Provide the (X, Y) coordinate of the cell's center where the given text is located.  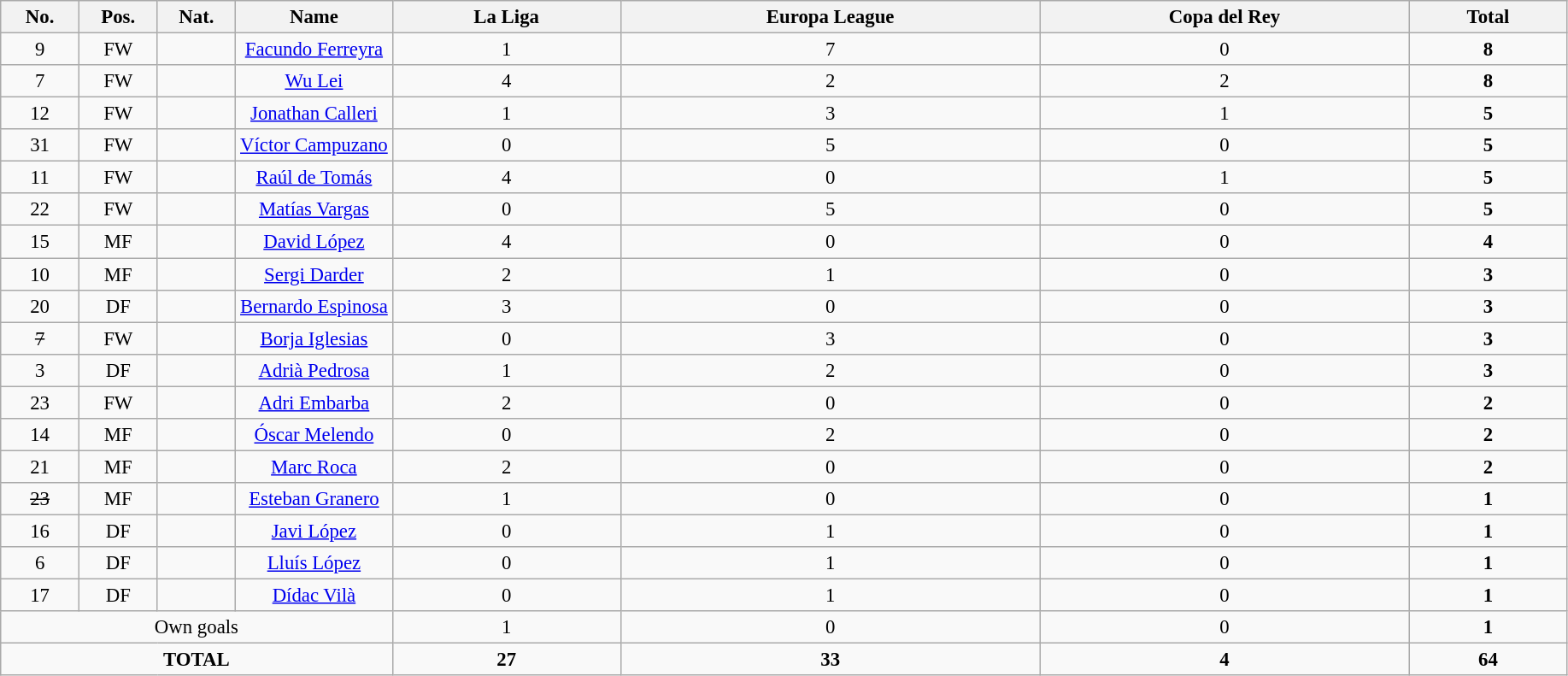
Dídac Vilà (314, 596)
10 (40, 274)
Facundo Ferreyra (314, 50)
Copa del Rey (1224, 17)
Own goals (197, 627)
Marc Roca (314, 467)
21 (40, 467)
Name (314, 17)
Adri Embarba (314, 403)
No. (40, 17)
Matías Vargas (314, 209)
Sergi Darder (314, 274)
Víctor Campuzano (314, 145)
Raúl de Tomás (314, 178)
David López (314, 242)
TOTAL (197, 660)
6 (40, 563)
15 (40, 242)
Pos. (118, 17)
20 (40, 306)
14 (40, 435)
Wu Lei (314, 81)
22 (40, 209)
Javi López (314, 531)
Jonathan Calleri (314, 114)
31 (40, 145)
9 (40, 50)
12 (40, 114)
17 (40, 596)
Total (1489, 17)
11 (40, 178)
La Liga (506, 17)
Óscar Melendo (314, 435)
Bernardo Espinosa (314, 306)
Adrià Pedrosa (314, 370)
Europa League (831, 17)
27 (506, 660)
Borja Iglesias (314, 338)
16 (40, 531)
Nat. (197, 17)
64 (1489, 660)
Esteban Granero (314, 499)
33 (831, 660)
Lluís López (314, 563)
